Detect which cell encompasses the target text, then output its (x, y) center coordinate. 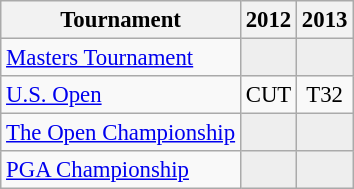
The Open Championship (121, 133)
Masters Tournament (121, 58)
2012 (268, 20)
Tournament (121, 20)
PGA Championship (121, 170)
2013 (325, 20)
T32 (325, 95)
CUT (268, 95)
U.S. Open (121, 95)
